Detect which cell encompasses the target text, then output its [X, Y] center coordinate. 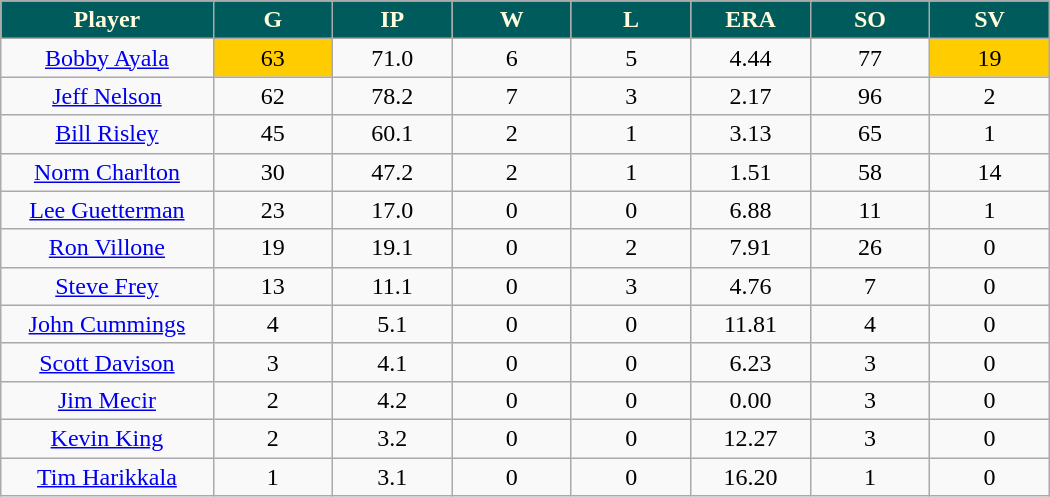
Jim Mecir [107, 400]
4.44 [750, 58]
26 [870, 248]
71.0 [392, 58]
3.1 [392, 477]
3.2 [392, 438]
IP [392, 20]
Norm Charlton [107, 172]
SO [870, 20]
Player [107, 20]
11.81 [750, 324]
G [272, 20]
Bill Risley [107, 134]
47.2 [392, 172]
96 [870, 96]
John Cummings [107, 324]
4.76 [750, 286]
65 [870, 134]
60.1 [392, 134]
13 [272, 286]
45 [272, 134]
58 [870, 172]
30 [272, 172]
Scott Davison [107, 362]
W [512, 20]
Kevin King [107, 438]
6.23 [750, 362]
4.2 [392, 400]
2.17 [750, 96]
7.91 [750, 248]
16.20 [750, 477]
0.00 [750, 400]
5 [630, 58]
Lee Guetterman [107, 210]
5.1 [392, 324]
1.51 [750, 172]
6 [512, 58]
3.13 [750, 134]
19.1 [392, 248]
63 [272, 58]
62 [272, 96]
Tim Harikkala [107, 477]
4.1 [392, 362]
12.27 [750, 438]
Steve Frey [107, 286]
SV [990, 20]
Jeff Nelson [107, 96]
23 [272, 210]
11.1 [392, 286]
6.88 [750, 210]
Ron Villone [107, 248]
77 [870, 58]
17.0 [392, 210]
ERA [750, 20]
78.2 [392, 96]
11 [870, 210]
Bobby Ayala [107, 58]
14 [990, 172]
L [630, 20]
